Detect which cell encompasses the target text, then output its (X, Y) center coordinate. 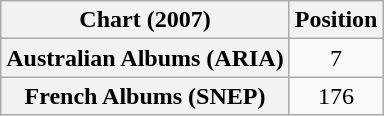
176 (336, 96)
7 (336, 58)
French Albums (SNEP) (145, 96)
Position (336, 20)
Australian Albums (ARIA) (145, 58)
Chart (2007) (145, 20)
